Return (x, y) of the center of cell containing provided text 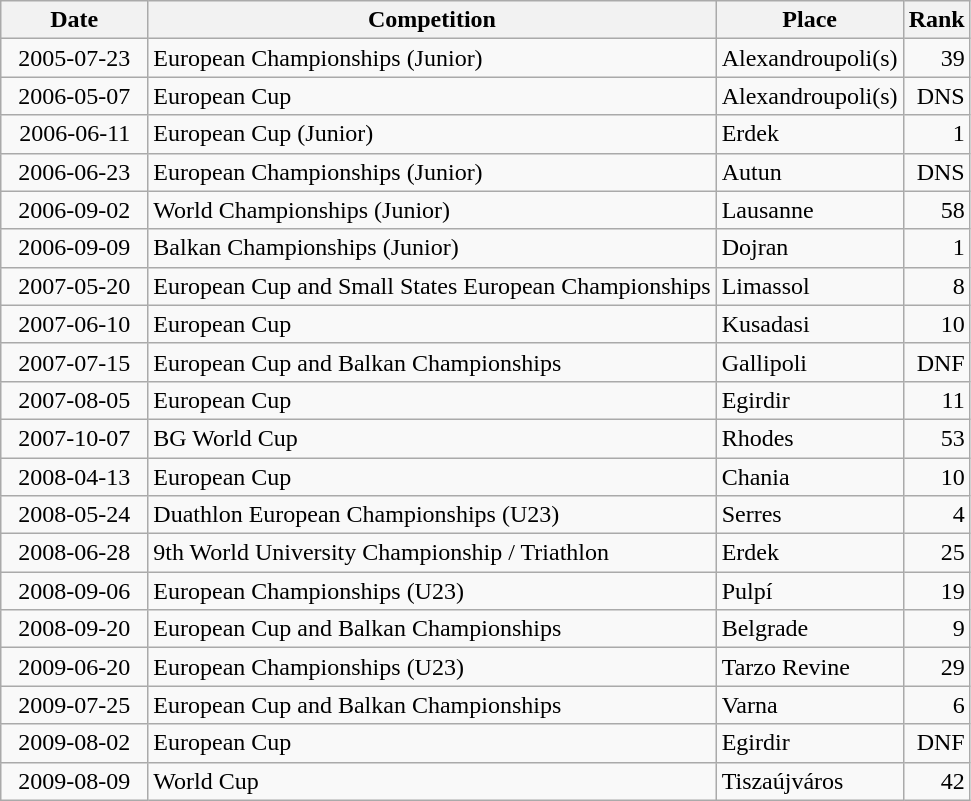
25 (936, 553)
Dojran (810, 248)
BG World Cup (432, 438)
29 (936, 667)
53 (936, 438)
39 (936, 58)
2006-09-09 (74, 248)
58 (936, 210)
Gallipoli (810, 362)
2008-06-28 (74, 553)
Lausanne (810, 210)
2009-06-20 (74, 667)
2007-07-15 (74, 362)
World Cup (432, 781)
9 (936, 629)
Autun (810, 172)
Chania (810, 477)
2008-09-06 (74, 591)
Serres (810, 515)
Date (74, 20)
Belgrade (810, 629)
2006-09-02 (74, 210)
Pulpí (810, 591)
2006-05-07 (74, 96)
Place (810, 20)
2009-08-09 (74, 781)
Rank (936, 20)
2009-08-02 (74, 743)
9th World University Championship / Triathlon (432, 553)
2008-04-13 (74, 477)
19 (936, 591)
2008-09-20 (74, 629)
42 (936, 781)
Tarzo Revine (810, 667)
2009-07-25 (74, 705)
2007-08-05 (74, 400)
2005-07-23 (74, 58)
Varna (810, 705)
Duathlon European Championships (U23) (432, 515)
Balkan Championships (Junior) (432, 248)
2006-06-23 (74, 172)
11 (936, 400)
Tiszaújváros (810, 781)
Kusadasi (810, 324)
2007-06-10 (74, 324)
Competition (432, 20)
2007-10-07 (74, 438)
World Championships (Junior) (432, 210)
2006-06-11 (74, 134)
European Cup (Junior) (432, 134)
6 (936, 705)
European Cup and Small States European Championships (432, 286)
8 (936, 286)
Rhodes (810, 438)
2007-05-20 (74, 286)
2008-05-24 (74, 515)
Limassol (810, 286)
4 (936, 515)
